Return the (x, y) coordinate for the center point of the cell that contains the specified text.  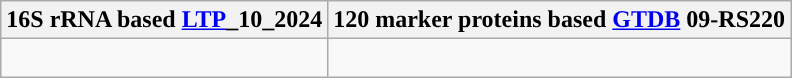
120 marker proteins based GTDB 09-RS220 (560, 20)
16S rRNA based LTP_10_2024 (164, 20)
